Identify which cell holds the provided text, then report its (X, Y) central coordinate. 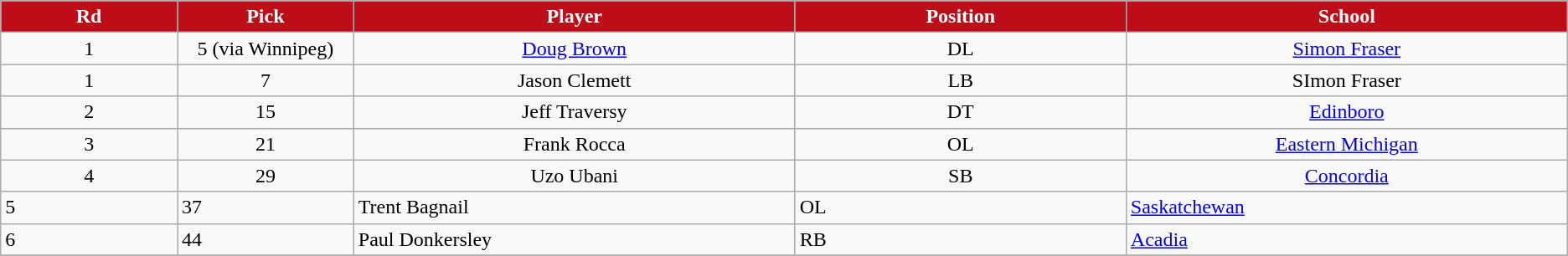
Concordia (1347, 176)
15 (266, 112)
Doug Brown (575, 49)
5 (89, 207)
Acadia (1347, 239)
LB (960, 80)
21 (266, 144)
5 (via Winnipeg) (266, 49)
Edinboro (1347, 112)
2 (89, 112)
Rd (89, 17)
Player (575, 17)
44 (266, 239)
Position (960, 17)
4 (89, 176)
Jeff Traversy (575, 112)
Frank Rocca (575, 144)
RB (960, 239)
Eastern Michigan (1347, 144)
3 (89, 144)
Saskatchewan (1347, 207)
Uzo Ubani (575, 176)
29 (266, 176)
6 (89, 239)
SImon Fraser (1347, 80)
Pick (266, 17)
37 (266, 207)
School (1347, 17)
DL (960, 49)
SB (960, 176)
Jason Clemett (575, 80)
Trent Bagnail (575, 207)
Simon Fraser (1347, 49)
Paul Donkersley (575, 239)
7 (266, 80)
DT (960, 112)
